Detect which cell encompasses the target text, then output its (x, y) center coordinate. 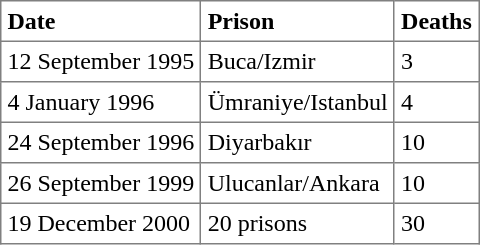
Ulucanlar/Ankara (298, 183)
3 (436, 61)
20 prisons (298, 223)
Date (101, 21)
Buca/Izmir (298, 61)
24 September 1996 (101, 142)
19 December 2000 (101, 223)
4 January 1996 (101, 102)
4 (436, 102)
30 (436, 223)
26 September 1999 (101, 183)
12 September 1995 (101, 61)
Deaths (436, 21)
Diyarbakır (298, 142)
Prison (298, 21)
Ümraniye/Istanbul (298, 102)
